Output the (x, y) coordinate of the center of the cell containing the given text.  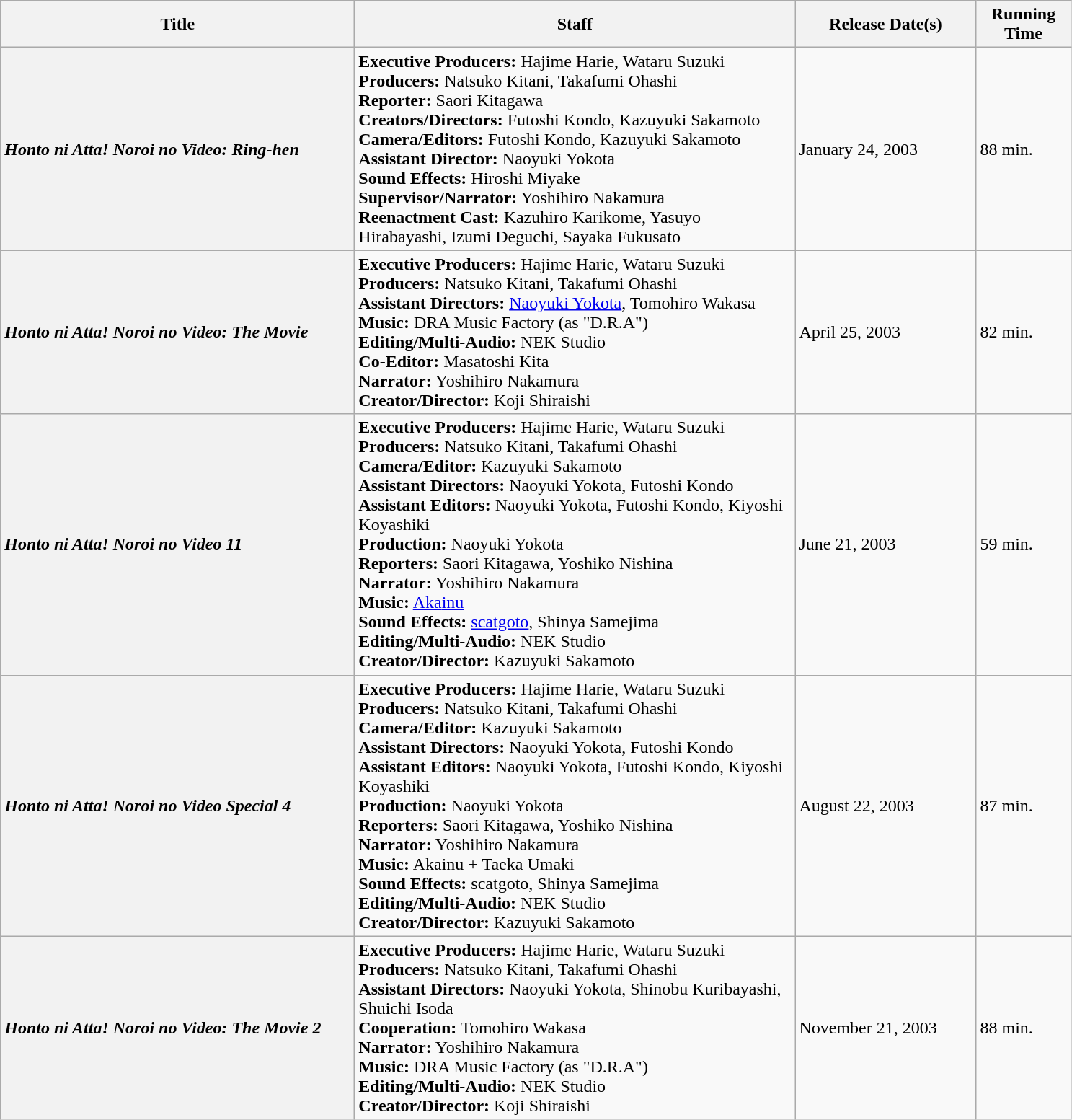
Title (177, 25)
November 21, 2003 (885, 1028)
January 24, 2003 (885, 149)
Honto ni Atta! Noroi no Video: The Movie 2 (177, 1028)
59 min. (1024, 544)
Staff (575, 25)
Honto ni Atta! Noroi no Video: Ring-hen (177, 149)
82 min. (1024, 332)
Honto ni Atta! Noroi no Video Special 4 (177, 806)
Running Time (1024, 25)
Honto ni Atta! Noroi no Video 11 (177, 544)
Release Date(s) (885, 25)
April 25, 2003 (885, 332)
Honto ni Atta! Noroi no Video: The Movie (177, 332)
June 21, 2003 (885, 544)
87 min. (1024, 806)
August 22, 2003 (885, 806)
